Identify which cell holds the provided text, then report its [X, Y] central coordinate. 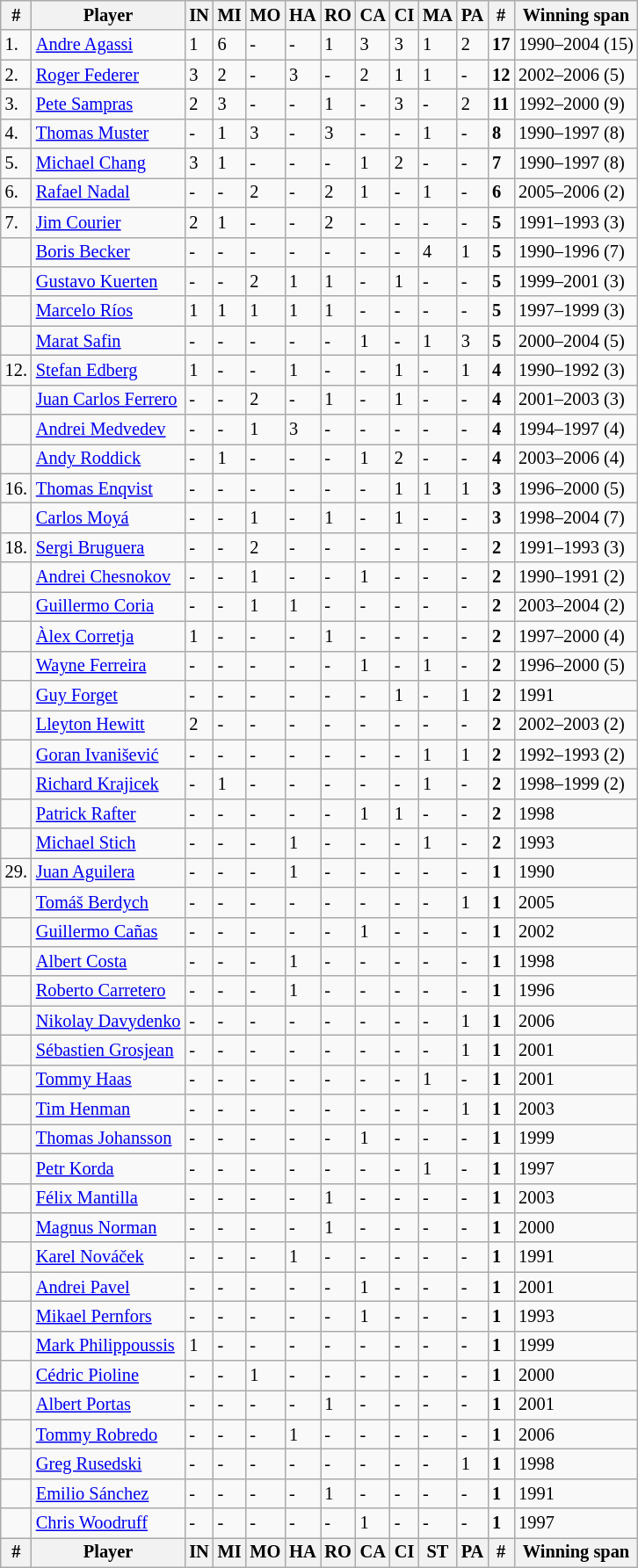
2003–2004 (2) [576, 606]
1992–2000 (9) [576, 104]
1. [16, 45]
Àlex Corretja [108, 636]
Stefan Edberg [108, 370]
Roger Federer [108, 75]
1990–1991 (2) [576, 577]
2000–2004 (5) [576, 341]
12 [501, 75]
Cédric Pioline [108, 1376]
Tommy Haas [108, 1080]
1999–2001 (3) [576, 281]
11 [501, 104]
18. [16, 547]
Albert Portas [108, 1405]
Goran Ivanišević [108, 755]
Sébastien Grosjean [108, 1050]
1992–1993 (2) [576, 755]
Andrei Medvedev [108, 430]
Andrei Pavel [108, 1287]
Michael Stich [108, 843]
Andy Roddick [108, 459]
29. [16, 872]
1998–2004 (7) [576, 517]
6. [16, 192]
Emilio Sánchez [108, 1493]
1998–1999 (2) [576, 784]
16. [16, 488]
Guillermo Cañas [108, 932]
2005–2006 (2) [576, 192]
1997–1999 (3) [576, 311]
1990–1992 (3) [576, 370]
1990–1996 (7) [576, 252]
5. [16, 163]
2003–2006 (4) [576, 459]
Patrick Rafter [108, 813]
Boris Becker [108, 252]
Michael Chang [108, 163]
Tim Henman [108, 1109]
Chris Woodruff [108, 1523]
ST [438, 1552]
Greg Rusedski [108, 1464]
Magnus Norman [108, 1227]
Juan Carlos Ferrero [108, 400]
3. [16, 104]
Thomas Muster [108, 134]
Sergi Bruguera [108, 547]
2002 [576, 932]
Richard Krajicek [108, 784]
Rafael Nadal [108, 192]
1990 [576, 872]
1997–2000 (4) [576, 636]
Juan Aguilera [108, 872]
Petr Korda [108, 1168]
Gustavo Kuerten [108, 281]
2002–2003 (2) [576, 725]
Guy Forget [108, 695]
2005 [576, 902]
Pete Sampras [108, 104]
Thomas Enqvist [108, 488]
Marat Safin [108, 341]
Jim Courier [108, 222]
Nikolay Davydenko [108, 1021]
1996 [576, 991]
17 [501, 45]
Andre Agassi [108, 45]
1994–1997 (4) [576, 430]
Mikael Pernfors [108, 1316]
Tommy Robredo [108, 1434]
Marcelo Ríos [108, 311]
2001–2003 (3) [576, 400]
MA [438, 15]
Lleyton Hewitt [108, 725]
7 [501, 163]
Thomas Johansson [108, 1138]
Wayne Ferreira [108, 666]
Albert Costa [108, 961]
1990–2004 (15) [576, 45]
4. [16, 134]
Mark Philippoussis [108, 1346]
Karel Nováček [108, 1257]
2. [16, 75]
Roberto Carretero [108, 991]
Félix Mantilla [108, 1198]
2002–2006 (5) [576, 75]
Tomáš Berdych [108, 902]
12. [16, 370]
Carlos Moyá [108, 517]
Guillermo Coria [108, 606]
Andrei Chesnokov [108, 577]
7. [16, 222]
8 [501, 134]
